Search for the cell housing the specified text and yield its [X, Y] center coordinate. 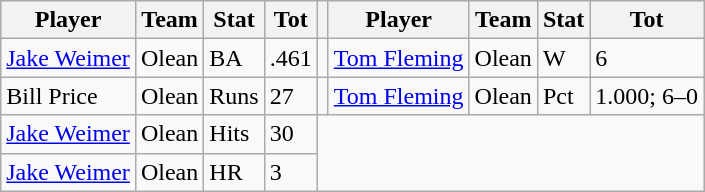
W [563, 58]
BA [234, 58]
.461 [290, 58]
6 [647, 58]
27 [290, 96]
Pct [563, 96]
Runs [234, 96]
HR [234, 172]
3 [290, 172]
Hits [234, 134]
1.000; 6–0 [647, 96]
Bill Price [68, 96]
30 [290, 134]
